Capture the cell that displays the provided text and extract its [X, Y] central coordinate. 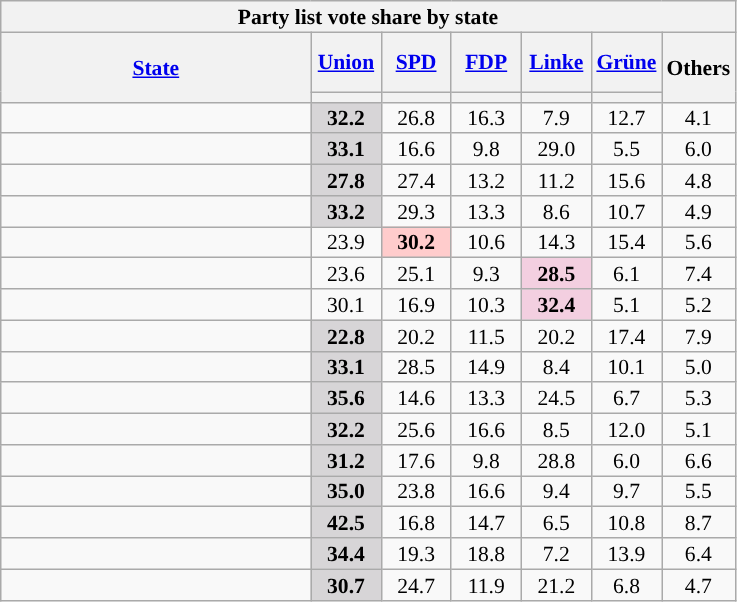
14.6 [416, 398]
SPD [416, 62]
Others [699, 67]
23.9 [346, 242]
19.3 [416, 554]
25.6 [416, 430]
18.8 [486, 554]
FDP [486, 62]
8.4 [556, 366]
Union [346, 62]
5.3 [699, 398]
7.4 [699, 274]
23.6 [346, 274]
30.1 [346, 304]
23.8 [416, 492]
6.7 [626, 398]
4.7 [699, 584]
8.6 [556, 212]
24.5 [556, 398]
29.3 [416, 212]
26.8 [416, 118]
6.1 [626, 274]
27.8 [346, 180]
4.8 [699, 180]
15.6 [626, 180]
21.2 [556, 584]
6.5 [556, 522]
32.4 [556, 304]
27.4 [416, 180]
11.2 [556, 180]
35.6 [346, 398]
9.4 [556, 492]
30.2 [416, 242]
10.3 [486, 304]
34.4 [346, 554]
16.9 [416, 304]
10.7 [626, 212]
28.8 [556, 460]
14.9 [486, 366]
6.8 [626, 584]
13.2 [486, 180]
4.1 [699, 118]
6.4 [699, 554]
12.7 [626, 118]
24.7 [416, 584]
25.1 [416, 274]
8.7 [699, 522]
17.4 [626, 336]
13.9 [626, 554]
22.8 [346, 336]
Party list vote share by state [368, 16]
31.2 [346, 460]
10.8 [626, 522]
5.0 [699, 366]
30.7 [346, 584]
11.5 [486, 336]
16.8 [416, 522]
State [156, 67]
5.2 [699, 304]
14.3 [556, 242]
11.9 [486, 584]
9.7 [626, 492]
33.2 [346, 212]
29.0 [556, 150]
10.6 [486, 242]
12.0 [626, 430]
16.3 [486, 118]
4.9 [699, 212]
42.5 [346, 522]
7.2 [556, 554]
Linke [556, 62]
Grüne [626, 62]
5.6 [699, 242]
6.6 [699, 460]
8.5 [556, 430]
35.0 [346, 492]
14.7 [486, 522]
17.6 [416, 460]
10.1 [626, 366]
15.4 [626, 242]
9.3 [486, 274]
